For the text-containing cell, return its midpoint in [X, Y] coordinate format. 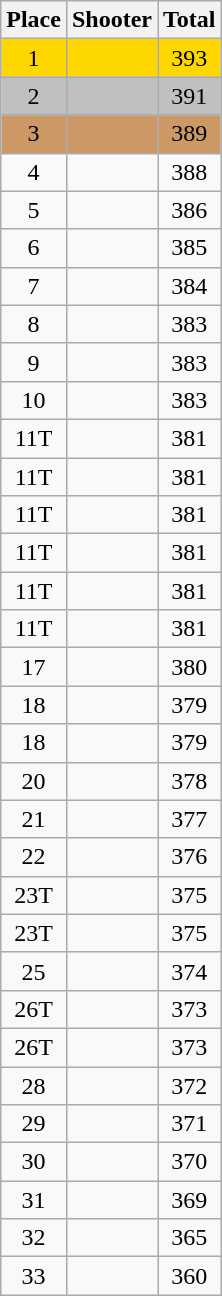
30 [34, 1162]
20 [34, 781]
8 [34, 324]
385 [190, 248]
22 [34, 857]
393 [190, 58]
Total [190, 20]
33 [34, 1276]
32 [34, 1238]
17 [34, 667]
10 [34, 400]
376 [190, 857]
1 [34, 58]
7 [34, 286]
371 [190, 1124]
6 [34, 248]
21 [34, 819]
377 [190, 819]
Shooter [112, 20]
29 [34, 1124]
2 [34, 96]
4 [34, 172]
5 [34, 210]
372 [190, 1085]
28 [34, 1085]
365 [190, 1238]
384 [190, 286]
388 [190, 172]
380 [190, 667]
374 [190, 971]
370 [190, 1162]
389 [190, 134]
Place [34, 20]
391 [190, 96]
369 [190, 1200]
3 [34, 134]
25 [34, 971]
9 [34, 362]
360 [190, 1276]
378 [190, 781]
386 [190, 210]
31 [34, 1200]
